Return (X, Y) of the center of cell containing provided text 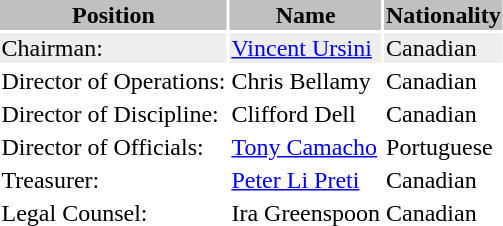
Position (114, 15)
Chris Bellamy (306, 81)
Peter Li Preti (306, 180)
Director of Officials: (114, 147)
Chairman: (114, 48)
Tony Camacho (306, 147)
Director of Operations: (114, 81)
Treasurer: (114, 180)
Portuguese (444, 147)
Director of Discipline: (114, 114)
Nationality (444, 15)
Clifford Dell (306, 114)
Name (306, 15)
Vincent Ursini (306, 48)
